Search for the cell housing the specified text and yield its (X, Y) center coordinate. 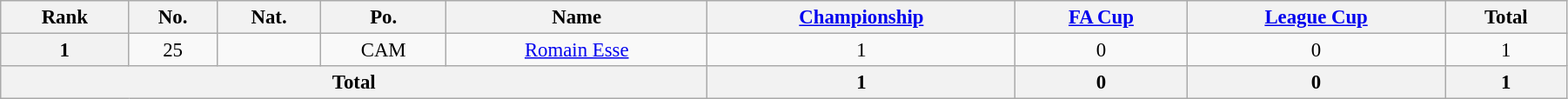
CAM (384, 50)
Romain Esse (577, 50)
Po. (384, 17)
League Cup (1316, 17)
Championship (861, 17)
No. (173, 17)
25 (173, 50)
Nat. (268, 17)
Rank (64, 17)
Name (577, 17)
FA Cup (1102, 17)
